Find where the given text appears and provide that cell's center as (x, y) coordinate. 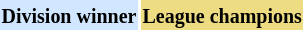
League champions (222, 15)
Division winner (69, 15)
